Search for the cell housing the specified text and yield its [x, y] center coordinate. 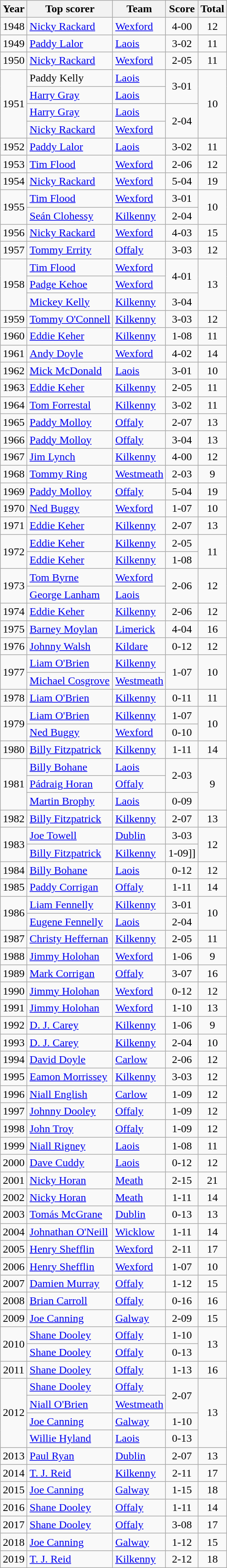
Seán Clohessy [70, 216]
1962 [14, 371]
1981 [14, 784]
1991 [14, 1008]
2017 [14, 1525]
2007 [14, 1283]
Total [213, 9]
2015 [14, 1490]
Eugene Fennelly [70, 922]
1982 [14, 819]
Johnathan O'Neill [70, 1232]
Niall O'Brien [70, 1404]
1-15 [182, 1490]
1960 [14, 336]
1979 [14, 724]
1973 [14, 586]
Joe Towell [70, 836]
Mark Corrigan [70, 973]
1993 [14, 1042]
4-01 [182, 276]
Barney Moylan [70, 629]
1954 [14, 181]
1980 [14, 749]
2000 [14, 1163]
Michael Cosgrove [70, 681]
2013 [14, 1456]
1976 [14, 646]
1997 [14, 1111]
1990 [14, 991]
2004 [14, 1232]
Liam Fennelly [70, 905]
1971 [14, 526]
Mick McDonald [70, 371]
2014 [14, 1473]
Johnny Walsh [70, 646]
1968 [14, 474]
Martin Brophy [70, 801]
Limerick [140, 629]
Tomás McGrane [70, 1215]
3-07 [182, 973]
Pádraig Horan [70, 784]
2002 [14, 1197]
1977 [14, 672]
2018 [14, 1542]
John Troy [70, 1129]
1-09]] [182, 853]
1988 [14, 956]
Kildare [140, 646]
Jim Lynch [70, 457]
0-09 [182, 801]
0-11 [182, 698]
2016 [14, 1507]
2006 [14, 1266]
1957 [14, 250]
1958 [14, 285]
1-13 [182, 1370]
1953 [14, 164]
4-03 [182, 233]
1970 [14, 509]
2-09 [182, 1318]
1955 [14, 207]
1974 [14, 612]
1998 [14, 1129]
3-08 [182, 1525]
Paul Ryan [70, 1456]
1996 [14, 1094]
Team [140, 9]
Eamon Morrissey [70, 1077]
2012 [14, 1413]
2008 [14, 1301]
Score [182, 9]
1951 [14, 104]
Johnny Dooley [70, 1111]
2-15 [182, 1180]
1989 [14, 973]
Tom Forrestal [70, 405]
2003 [14, 1215]
Year [14, 9]
2005 [14, 1249]
Willie Hyland [70, 1439]
2-12 [182, 1559]
1995 [14, 1077]
4-04 [182, 629]
21 [213, 1180]
Wicklow [140, 1232]
Andy Doyle [70, 353]
1948 [14, 26]
1983 [14, 844]
1967 [14, 457]
2009 [14, 1318]
Damien Murray [70, 1283]
1986 [14, 913]
4-02 [182, 353]
Tommy Errity [70, 250]
Niall English [70, 1094]
1969 [14, 491]
0-10 [182, 732]
1963 [14, 388]
1959 [14, 319]
1972 [14, 552]
1975 [14, 629]
Mickey Kelly [70, 302]
Padge Kehoe [70, 285]
1992 [14, 1025]
Paddy Corrigan [70, 887]
2001 [14, 1180]
Tom Byrne [70, 577]
Niall Rigney [70, 1146]
Paddy Kelly [70, 78]
George Lanham [70, 595]
2019 [14, 1559]
1956 [14, 233]
1961 [14, 353]
1985 [14, 887]
1964 [14, 405]
Dave Cuddy [70, 1163]
1984 [14, 870]
1966 [14, 439]
1950 [14, 61]
David Doyle [70, 1060]
Tommy O'Connell [70, 319]
1952 [14, 147]
Top scorer [70, 9]
1965 [14, 422]
Brian Carroll [70, 1301]
1994 [14, 1060]
2011 [14, 1370]
Christy Heffernan [70, 939]
1987 [14, 939]
1999 [14, 1146]
0-16 [182, 1301]
Tommy Ring [70, 474]
1978 [14, 698]
1949 [14, 43]
2010 [14, 1344]
